From the cell containing the given text, extract its center point as [x, y] coordinate. 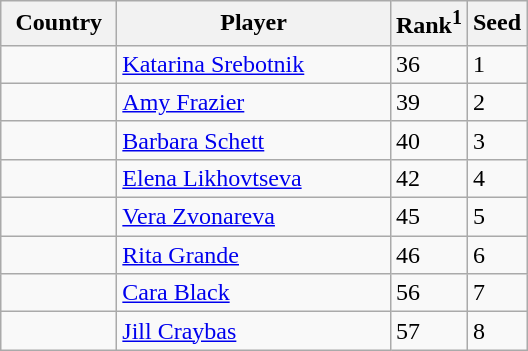
36 [428, 64]
5 [496, 217]
Katarina Srebotnik [254, 64]
56 [428, 293]
Amy Frazier [254, 102]
2 [496, 102]
46 [428, 255]
4 [496, 178]
Jill Craybas [254, 331]
Barbara Schett [254, 140]
39 [428, 102]
6 [496, 255]
Vera Zvonareva [254, 217]
Rita Grande [254, 255]
Elena Likhovtseva [254, 178]
7 [496, 293]
3 [496, 140]
57 [428, 331]
42 [428, 178]
Country [59, 24]
Seed [496, 24]
8 [496, 331]
40 [428, 140]
Rank1 [428, 24]
1 [496, 64]
Player [254, 24]
45 [428, 217]
Cara Black [254, 293]
